Capture the cell that displays the provided text and extract its (X, Y) central coordinate. 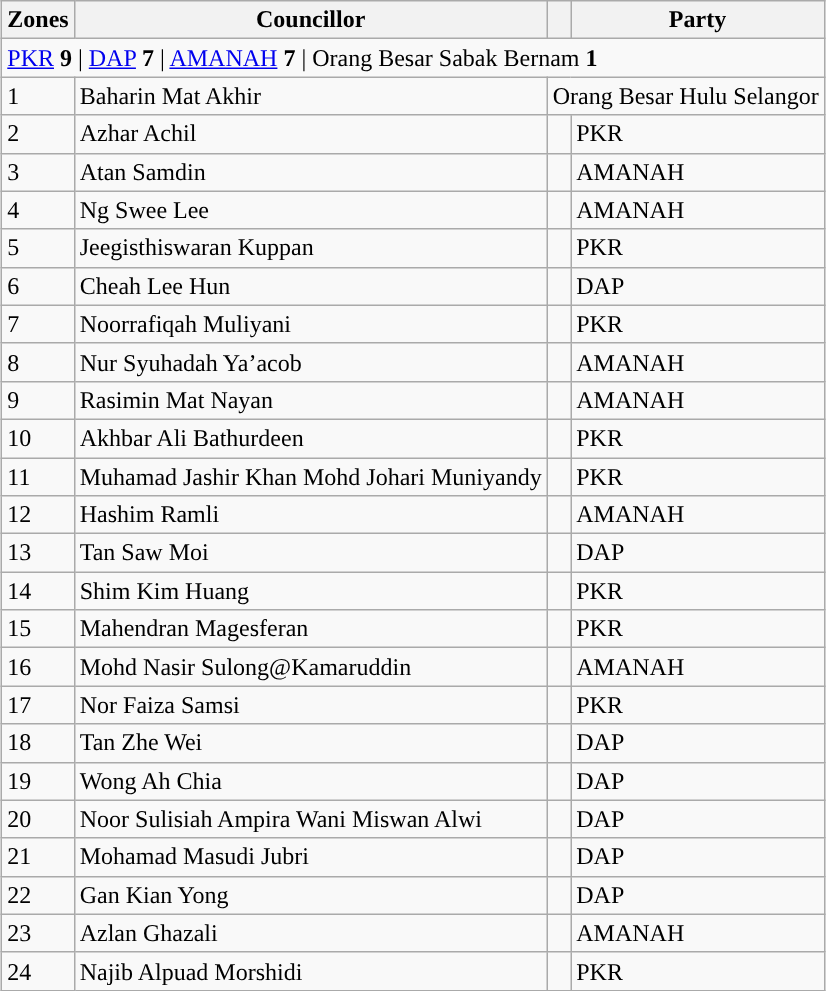
20 (38, 819)
4 (38, 210)
2 (38, 134)
7 (38, 324)
1 (38, 96)
Atan Samdin (310, 172)
12 (38, 515)
Muhamad Jashir Khan Mohd Johari Muniyandy (310, 477)
Ng Swee Lee (310, 210)
Mohd Nasir Sulong@Kamaruddin (310, 667)
21 (38, 857)
10 (38, 438)
Cheah Lee Hun (310, 286)
13 (38, 553)
Nur Syuhadah Ya’acob (310, 362)
PKR 9 | DAP 7 | AMANAH 7 | Orang Besar Sabak Bernam 1 (413, 58)
17 (38, 705)
14 (38, 591)
Baharin Mat Akhir (310, 96)
23 (38, 933)
Tan Zhe Wei (310, 743)
Mahendran Magesferan (310, 629)
19 (38, 781)
Noorrafiqah Muliyani (310, 324)
Rasimin Mat Nayan (310, 400)
Mohamad Masudi Jubri (310, 857)
24 (38, 971)
Party (698, 20)
Zones (38, 20)
5 (38, 248)
Najib Alpuad Morshidi (310, 971)
Nor Faiza Samsi (310, 705)
18 (38, 743)
8 (38, 362)
15 (38, 629)
16 (38, 667)
Councillor (310, 20)
Orang Besar Hulu Selangor (686, 96)
11 (38, 477)
3 (38, 172)
9 (38, 400)
Shim Kim Huang (310, 591)
Jeegisthiswaran Kuppan (310, 248)
Wong Ah Chia (310, 781)
Tan Saw Moi (310, 553)
Hashim Ramli (310, 515)
Azhar Achil (310, 134)
22 (38, 895)
Akhbar Ali Bathurdeen (310, 438)
Noor Sulisiah Ampira Wani Miswan Alwi (310, 819)
Gan Kian Yong (310, 895)
Azlan Ghazali (310, 933)
6 (38, 286)
